Pinpoint the cell where the given text exists, returning its [x, y] midpoint coordinate. 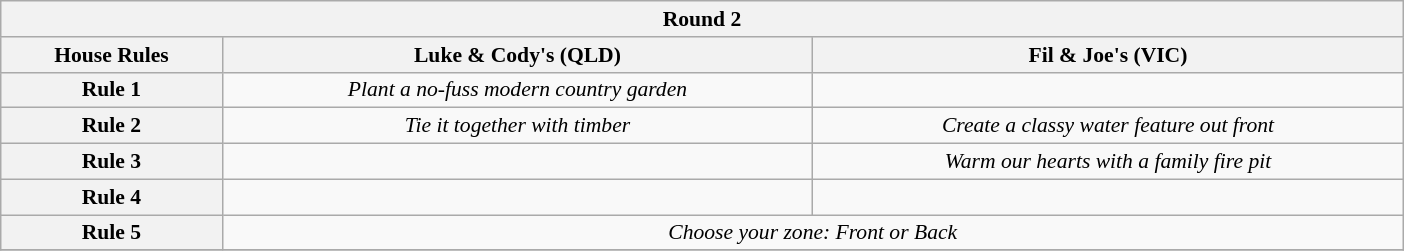
Plant a no-fuss modern country garden [518, 90]
Rule 4 [112, 197]
Luke & Cody's (QLD) [518, 55]
Rule 5 [112, 233]
Choose your zone: Front or Back [812, 233]
Rule 3 [112, 162]
Fil & Joe's (VIC) [1108, 55]
House Rules [112, 55]
Warm our hearts with a family fire pit [1108, 162]
Rule 2 [112, 126]
Tie it together with timber [518, 126]
Rule 1 [112, 90]
Create a classy water feature out front [1108, 126]
Round 2 [702, 19]
